Detect which cell encompasses the target text, then output its [x, y] center coordinate. 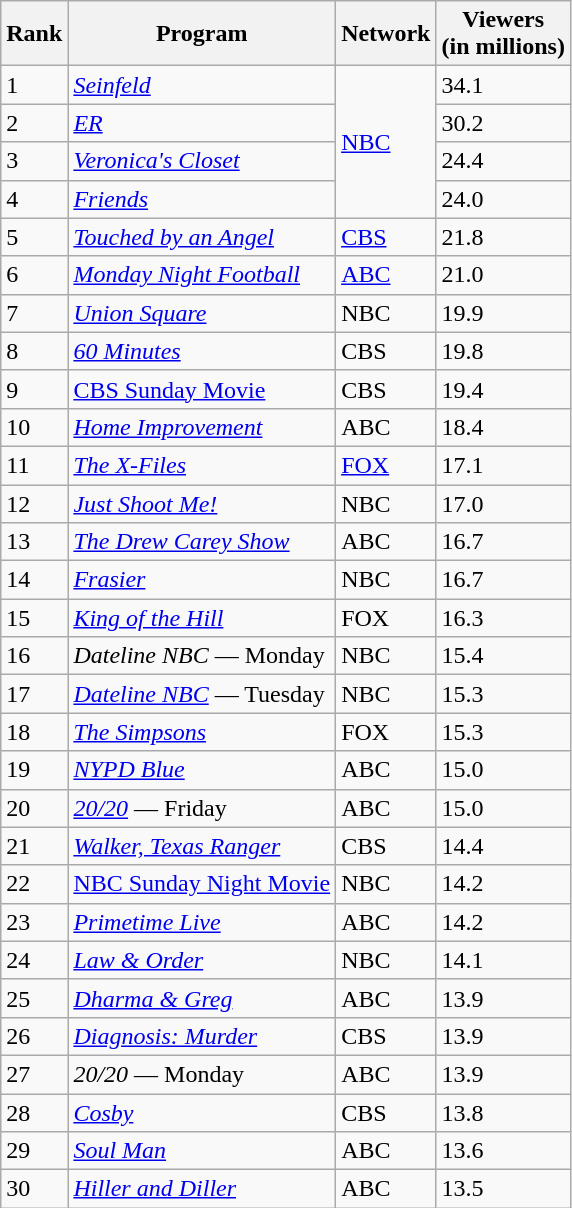
24.4 [503, 161]
11 [34, 465]
Hiller and Diller [202, 1189]
20 [34, 808]
Diagnosis: Murder [202, 1036]
Primetime Live [202, 922]
13.6 [503, 1151]
Monday Night Football [202, 275]
29 [34, 1151]
The Simpsons [202, 732]
Union Square [202, 313]
Dharma & Greg [202, 998]
14.1 [503, 960]
King of the Hill [202, 618]
17.0 [503, 503]
NBC Sunday Night Movie [202, 884]
6 [34, 275]
Touched by an Angel [202, 237]
Dateline NBC — Monday [202, 656]
13.5 [503, 1189]
22 [34, 884]
30 [34, 1189]
21.8 [503, 237]
21.0 [503, 275]
19 [34, 770]
The X-Files [202, 465]
20/20 — Monday [202, 1074]
23 [34, 922]
13.8 [503, 1113]
The Drew Carey Show [202, 542]
12 [34, 503]
60 Minutes [202, 351]
2 [34, 123]
21 [34, 846]
25 [34, 998]
5 [34, 237]
30.2 [503, 123]
8 [34, 351]
Walker, Texas Ranger [202, 846]
24.0 [503, 199]
27 [34, 1074]
Network [386, 34]
3 [34, 161]
Viewers(in millions) [503, 34]
Dateline NBC — Tuesday [202, 694]
17.1 [503, 465]
20/20 — Friday [202, 808]
NYPD Blue [202, 770]
Friends [202, 199]
Soul Man [202, 1151]
19.9 [503, 313]
CBS Sunday Movie [202, 389]
Veronica's Closet [202, 161]
Seinfeld [202, 85]
24 [34, 960]
26 [34, 1036]
10 [34, 427]
15.4 [503, 656]
14 [34, 580]
18 [34, 732]
19.8 [503, 351]
1 [34, 85]
Just Shoot Me! [202, 503]
19.4 [503, 389]
Rank [34, 34]
9 [34, 389]
7 [34, 313]
Frasier [202, 580]
34.1 [503, 85]
14.4 [503, 846]
18.4 [503, 427]
Cosby [202, 1113]
Program [202, 34]
Home Improvement [202, 427]
ER [202, 123]
16 [34, 656]
Law & Order [202, 960]
17 [34, 694]
15 [34, 618]
16.3 [503, 618]
4 [34, 199]
13 [34, 542]
28 [34, 1113]
